Capture the cell that displays the provided text and extract its [X, Y] central coordinate. 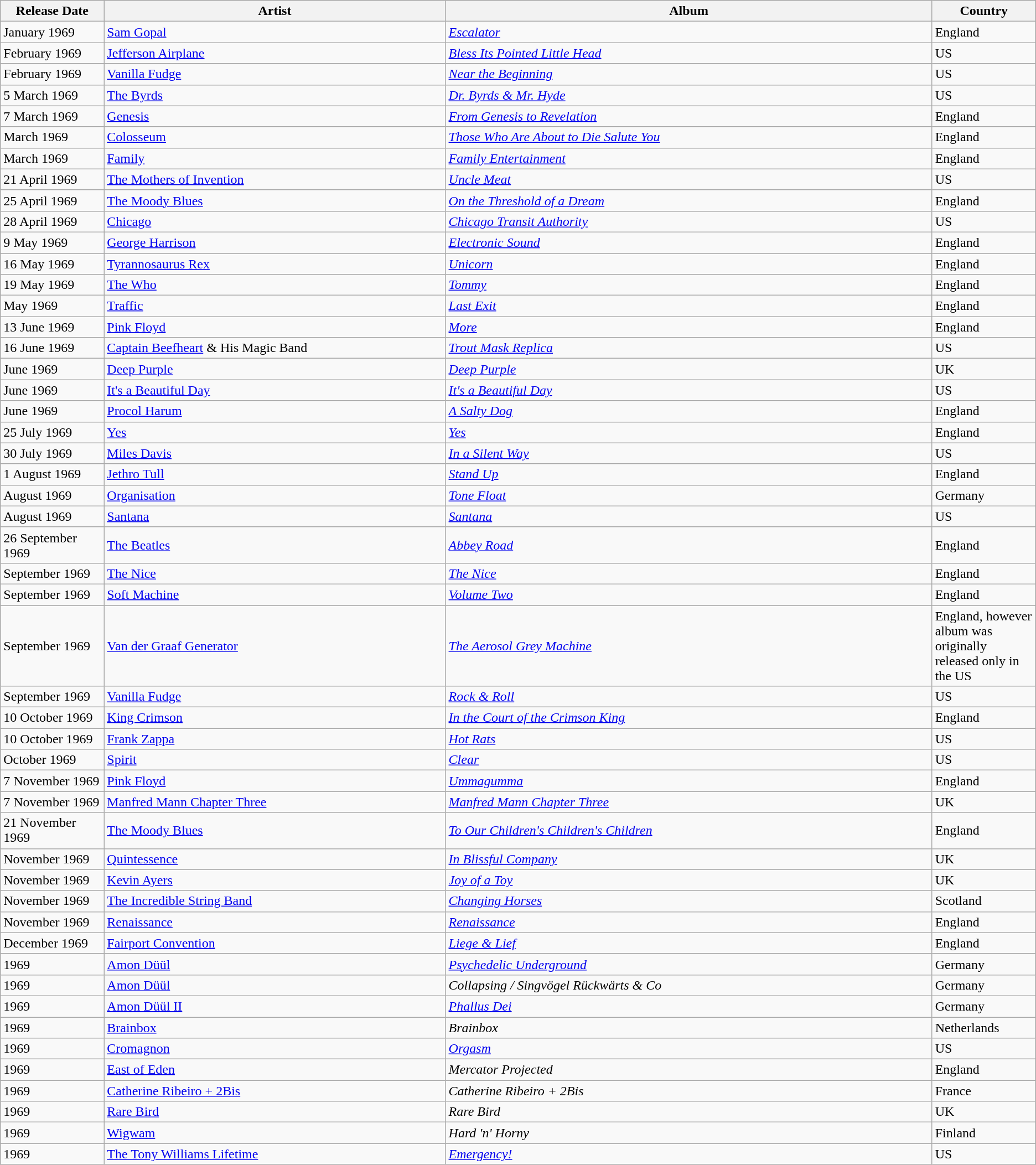
In the Court of the Crimson King [688, 718]
May 1969 [52, 306]
Those Who Are About to Die Salute You [688, 137]
Colosseum [274, 137]
19 May 1969 [52, 285]
Miles Davis [274, 453]
7 March 1969 [52, 116]
Tone Float [688, 495]
The Who [274, 285]
Sam Gopal [274, 32]
Netherlands [984, 1028]
Volume Two [688, 594]
Family Entertainment [688, 158]
Album [688, 11]
Traffic [274, 306]
The Tony Williams Lifetime [274, 1154]
The Beatles [274, 545]
Orgasm [688, 1049]
26 September 1969 [52, 545]
England, however album was originally released only in the US [984, 646]
Liege & Lief [688, 943]
The Byrds [274, 95]
Chicago [274, 221]
January 1969 [52, 32]
From Genesis to Revelation [688, 116]
The Aerosol Grey Machine [688, 646]
16 June 1969 [52, 348]
Stand Up [688, 474]
13 June 1969 [52, 327]
Hard 'n' Horny [688, 1133]
21 November 1969 [52, 830]
Fairport Convention [274, 943]
Ummagumma [688, 781]
Chicago Transit Authority [688, 221]
28 April 1969 [52, 221]
1 August 1969 [52, 474]
Changing Horses [688, 901]
5 March 1969 [52, 95]
The Mothers of Invention [274, 179]
Genesis [274, 116]
Psychedelic Underground [688, 964]
Clear [688, 760]
Organisation [274, 495]
Soft Machine [274, 594]
Uncle Meat [688, 179]
Tyrannosaurus Rex [274, 264]
Electronic Sound [688, 242]
Tommy [688, 285]
Frank Zappa [274, 739]
Procol Harum [274, 411]
Near the Beginning [688, 74]
Scotland [984, 901]
October 1969 [52, 760]
December 1969 [52, 943]
Release Date [52, 11]
To Our Children's Children's Children [688, 830]
More [688, 327]
In Blissful Company [688, 859]
George Harrison [274, 242]
Abbey Road [688, 545]
France [984, 1091]
Quintessence [274, 859]
Cromagnon [274, 1049]
Phallus Dei [688, 1006]
Mercator Projected [688, 1070]
Family [274, 158]
Bless Its Pointed Little Head [688, 53]
30 July 1969 [52, 453]
21 April 1969 [52, 179]
Amon Düül II [274, 1006]
Escalator [688, 32]
The Incredible String Band [274, 901]
16 May 1969 [52, 264]
25 July 1969 [52, 432]
King Crimson [274, 718]
Unicorn [688, 264]
Artist [274, 11]
Van der Graaf Generator [274, 646]
Emergency! [688, 1154]
Jethro Tull [274, 474]
Rock & Roll [688, 697]
Country [984, 11]
Captain Beefheart & His Magic Band [274, 348]
Hot Rats [688, 739]
Collapsing / Singvögel Rückwärts & Co [688, 985]
Finland [984, 1133]
9 May 1969 [52, 242]
Wigwam [274, 1133]
Trout Mask Replica [688, 348]
Spirit [274, 760]
25 April 1969 [52, 200]
Jefferson Airplane [274, 53]
Last Exit [688, 306]
On the Threshold of a Dream [688, 200]
Kevin Ayers [274, 880]
In a Silent Way [688, 453]
Dr. Byrds & Mr. Hyde [688, 95]
East of Eden [274, 1070]
A Salty Dog [688, 411]
Joy of a Toy [688, 880]
